From the cell containing the given text, extract its center point as [X, Y] coordinate. 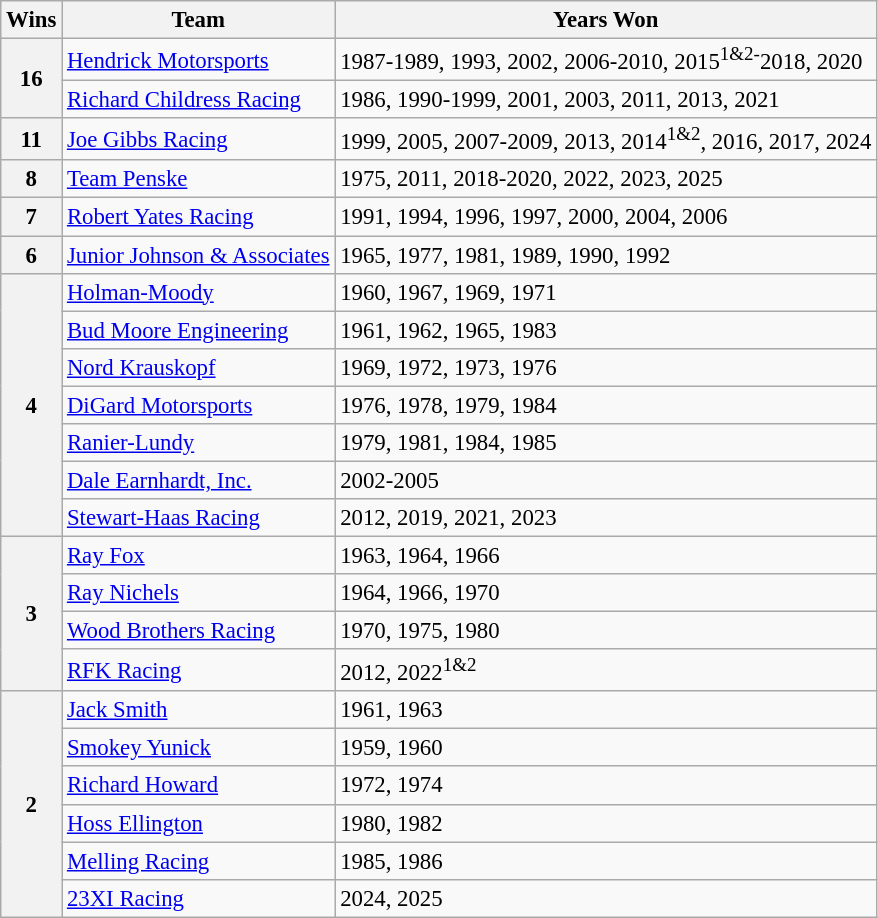
Melling Racing [198, 861]
7 [32, 217]
6 [32, 255]
1980, 1982 [606, 823]
DiGard Motorsports [198, 405]
1987-1989, 1993, 2002, 2006-2010, 20151&2-2018, 2020 [606, 60]
Team [198, 20]
Bud Moore Engineering [198, 330]
Joe Gibbs Racing [198, 139]
16 [32, 79]
1972, 1974 [606, 786]
1979, 1981, 1984, 1985 [606, 443]
8 [32, 179]
Robert Yates Racing [198, 217]
1975, 2011, 2018-2020, 2022, 2023, 2025 [606, 179]
1969, 1972, 1973, 1976 [606, 367]
1965, 1977, 1981, 1989, 1990, 1992 [606, 255]
1991, 1994, 1996, 1997, 2000, 2004, 2006 [606, 217]
Ray Fox [198, 555]
2002-2005 [606, 480]
Smokey Yunick [198, 748]
2 [32, 804]
1964, 1966, 1970 [606, 593]
1999, 2005, 2007-2009, 2013, 20141&2, 2016, 2017, 2024 [606, 139]
Nord Krauskopf [198, 367]
Dale Earnhardt, Inc. [198, 480]
Wood Brothers Racing [198, 631]
Team Penske [198, 179]
1970, 1975, 1980 [606, 631]
1961, 1963 [606, 710]
1963, 1964, 1966 [606, 555]
Jack Smith [198, 710]
RFK Racing [198, 670]
3 [32, 614]
11 [32, 139]
2012, 2019, 2021, 2023 [606, 518]
1985, 1986 [606, 861]
Hendrick Motorsports [198, 60]
1960, 1967, 1969, 1971 [606, 292]
2024, 2025 [606, 898]
Wins [32, 20]
Stewart-Haas Racing [198, 518]
23XI Racing [198, 898]
Ranier-Lundy [198, 443]
4 [32, 404]
Richard Howard [198, 786]
Ray Nichels [198, 593]
1961, 1962, 1965, 1983 [606, 330]
1976, 1978, 1979, 1984 [606, 405]
2012, 20221&2 [606, 670]
1986, 1990-1999, 2001, 2003, 2011, 2013, 2021 [606, 100]
Hoss Ellington [198, 823]
1959, 1960 [606, 748]
Richard Childress Racing [198, 100]
Junior Johnson & Associates [198, 255]
Years Won [606, 20]
Holman-Moody [198, 292]
